Provide the (x, y) coordinate of the cell's center where the given text is located.  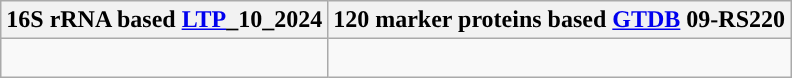
16S rRNA based LTP_10_2024 (164, 20)
120 marker proteins based GTDB 09-RS220 (560, 20)
